Pinpoint the cell where the given text exists, returning its [x, y] midpoint coordinate. 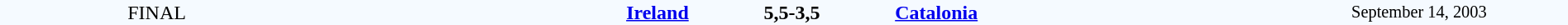
September 14, 2003 [1419, 12]
FINAL [157, 12]
5,5-3,5 [791, 12]
Catalonia [1082, 12]
Ireland [501, 12]
